Locate the cell with the specified text and output its (X, Y) center coordinate. 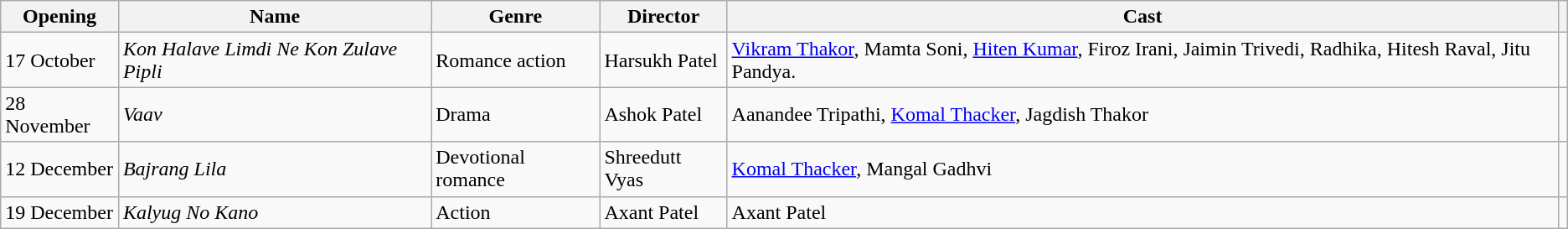
Genre (516, 17)
Kon Halave Limdi Ne Kon Zulave Pipli (275, 60)
Opening (60, 17)
Name (275, 17)
Kalyug No Kano (275, 212)
17 October (60, 60)
Drama (516, 114)
Aanandee Tripathi, Komal Thacker, Jagdish Thakor (1142, 114)
12 December (60, 169)
Vaav (275, 114)
Bajrang Lila (275, 169)
28 November (60, 114)
Shreedutt Vyas (663, 169)
Ashok Patel (663, 114)
Action (516, 212)
Devotional romance (516, 169)
Harsukh Patel (663, 60)
Komal Thacker, Mangal Gadhvi (1142, 169)
Romance action (516, 60)
19 December (60, 212)
Director (663, 17)
Cast (1142, 17)
Vikram Thakor, Mamta Soni, Hiten Kumar, Firoz Irani, Jaimin Trivedi, Radhika, Hitesh Raval, Jitu Pandya. (1142, 60)
